Detect which cell encompasses the target text, then output its (x, y) center coordinate. 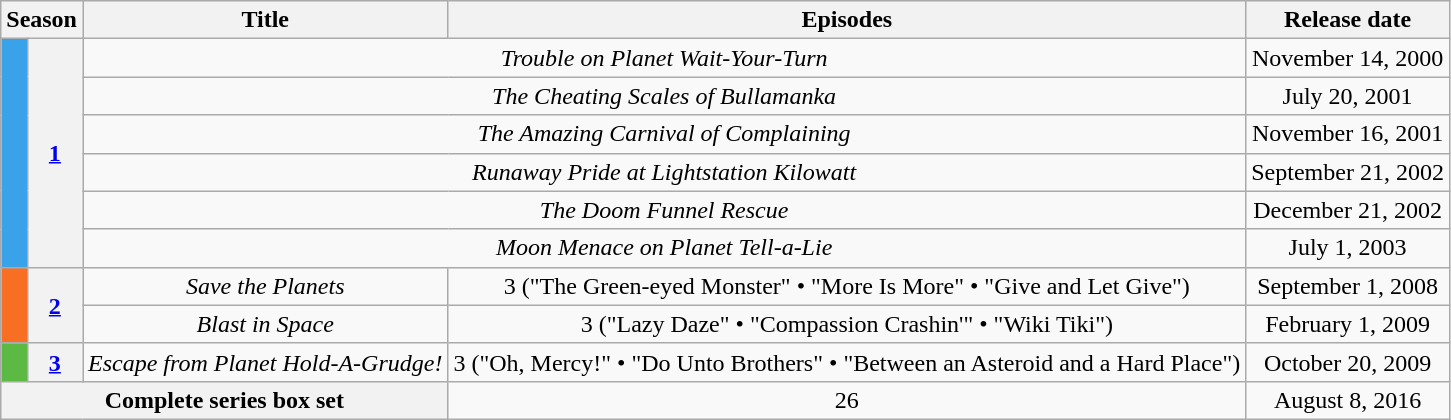
July 20, 2001 (1348, 96)
Title (264, 20)
3 ("Oh, Mercy!" • "Do Unto Brothers" • "Between an Asteroid and a Hard Place") (847, 362)
Release date (1348, 20)
Episodes (847, 20)
December 21, 2002 (1348, 210)
Moon Menace on Planet Tell-a-Lie (664, 248)
26 (847, 400)
Complete series box set (224, 400)
February 1, 2009 (1348, 324)
Escape from Planet Hold-A-Grudge! (264, 362)
1 (54, 153)
August 8, 2016 (1348, 400)
September 1, 2008 (1348, 286)
October 20, 2009 (1348, 362)
November 14, 2000 (1348, 58)
Blast in Space (264, 324)
The Amazing Carnival of Complaining (664, 134)
Trouble on Planet Wait-Your-Turn (664, 58)
Save the Planets (264, 286)
3 ("The Green-eyed Monster" • "More Is More" • "Give and Let Give") (847, 286)
2 (54, 305)
3 (54, 362)
July 1, 2003 (1348, 248)
The Cheating Scales of Bullamanka (664, 96)
3 ("Lazy Daze" • "Compassion Crashin'" • "Wiki Tiki") (847, 324)
November 16, 2001 (1348, 134)
Runaway Pride at Lightstation Kilowatt (664, 172)
The Doom Funnel Rescue (664, 210)
Season (42, 20)
September 21, 2002 (1348, 172)
